Provide the (X, Y) coordinate of the cell's center where the given text is located.  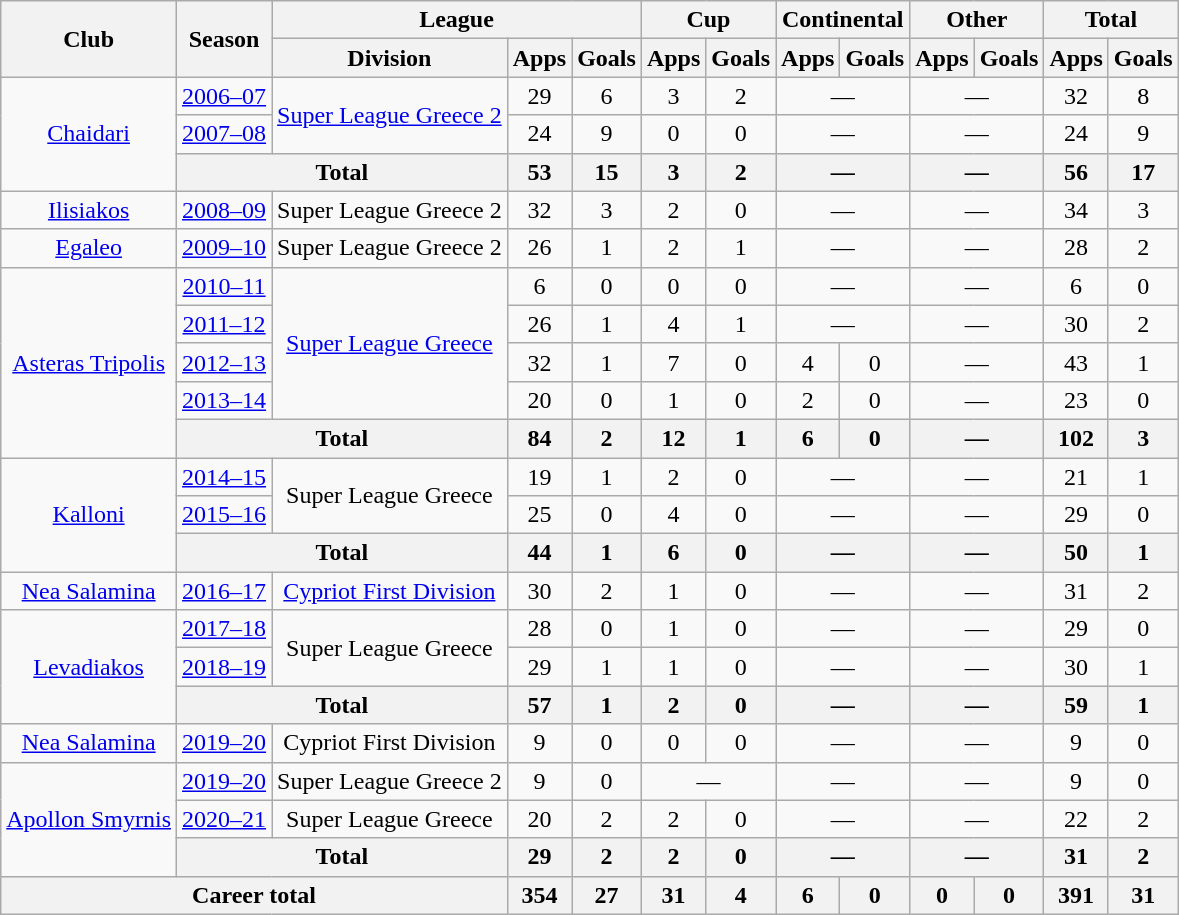
League (457, 20)
57 (539, 705)
8 (1143, 96)
Egaleo (89, 248)
2018–19 (224, 667)
Chaidari (89, 134)
43 (1076, 362)
Cup (708, 20)
Division (390, 58)
44 (539, 553)
354 (539, 895)
Levadiakos (89, 667)
34 (1076, 210)
2007–08 (224, 134)
Asteras Tripolis (89, 362)
15 (607, 172)
2015–16 (224, 515)
50 (1076, 553)
2020–21 (224, 819)
25 (539, 515)
391 (1076, 895)
2013–14 (224, 400)
12 (673, 438)
102 (1076, 438)
Other (977, 20)
2006–07 (224, 96)
Continental (843, 20)
22 (1076, 819)
2010–11 (224, 286)
59 (1076, 705)
Apollon Smyrnis (89, 819)
Kalloni (89, 515)
Club (89, 39)
84 (539, 438)
2011–12 (224, 324)
19 (539, 477)
17 (1143, 172)
Career total (254, 895)
53 (539, 172)
2016–17 (224, 591)
7 (673, 362)
2009–10 (224, 248)
2017–18 (224, 629)
Ilisiakos (89, 210)
23 (1076, 400)
27 (607, 895)
21 (1076, 477)
2014–15 (224, 477)
2008–09 (224, 210)
Season (224, 39)
56 (1076, 172)
2012–13 (224, 362)
